Locate the cell with the specified text and output its (X, Y) center coordinate. 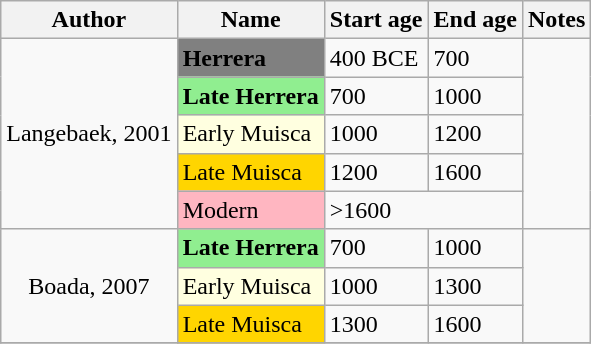
Langebaek, 2001 (89, 134)
>1600 (423, 210)
End age (475, 20)
Author (89, 20)
Modern (250, 210)
Notes (556, 20)
Name (250, 20)
Herrera (250, 58)
Start age (376, 20)
Boada, 2007 (89, 286)
400 BCE (376, 58)
